Provide the (X, Y) coordinate of the cell's center where the given text is located.  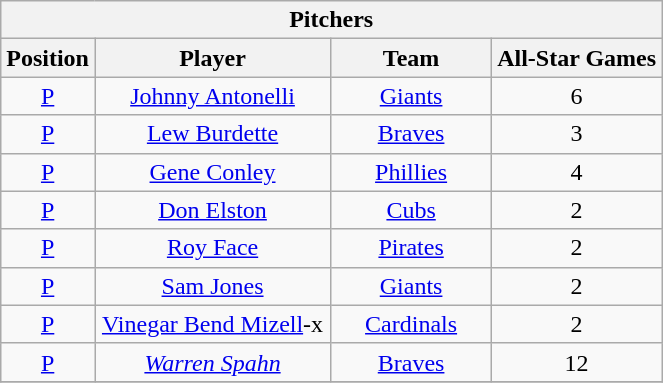
Gene Conley (212, 172)
Lew Burdette (212, 134)
Pirates (412, 248)
Vinegar Bend Mizell-x (212, 324)
12 (577, 362)
Warren Spahn (212, 362)
Don Elston (212, 210)
Sam Jones (212, 286)
Phillies (412, 172)
Cubs (412, 210)
Cardinals (412, 324)
All-Star Games (577, 58)
Pitchers (332, 20)
3 (577, 134)
6 (577, 96)
Johnny Antonelli (212, 96)
Position (48, 58)
Team (412, 58)
Player (212, 58)
4 (577, 172)
Roy Face (212, 248)
